Pinpoint the cell where the given text exists, returning its (x, y) midpoint coordinate. 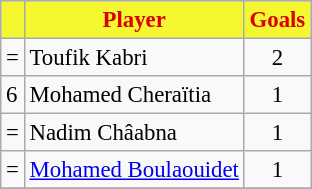
Goals (277, 20)
Nadim Châabna (134, 133)
Player (134, 20)
Toufik Kabri (134, 58)
Mohamed Boulaouidet (134, 170)
6 (12, 95)
2 (277, 58)
Mohamed Cheraïtia (134, 95)
